Locate the cell with the specified text and output its [x, y] center coordinate. 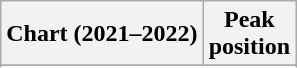
Chart (2021–2022) [102, 34]
Peakposition [249, 34]
